Locate the cell with the specified text and output its (x, y) center coordinate. 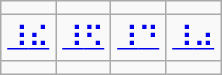
⠸⠴ (194, 38)
⠸⠙ (138, 38)
⠸⠮ (28, 38)
⠸⠫ (84, 38)
